Determine the (X, Y) coordinate at the center of the cell enclosing the given text.  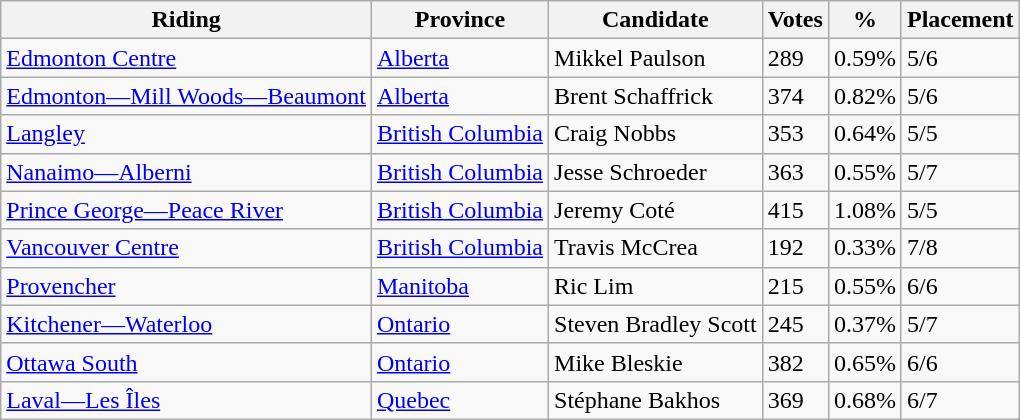
369 (795, 400)
7/8 (960, 248)
Mikkel Paulson (656, 58)
0.33% (864, 248)
0.59% (864, 58)
Craig Nobbs (656, 134)
Province (460, 20)
Nanaimo—Alberni (186, 172)
Manitoba (460, 286)
415 (795, 210)
192 (795, 248)
Laval—Les Îles (186, 400)
6/7 (960, 400)
0.64% (864, 134)
215 (795, 286)
Candidate (656, 20)
Mike Bleskie (656, 362)
363 (795, 172)
0.37% (864, 324)
Stéphane Bakhos (656, 400)
Riding (186, 20)
0.82% (864, 96)
289 (795, 58)
Votes (795, 20)
% (864, 20)
245 (795, 324)
Jeremy Coté (656, 210)
Prince George—Peace River (186, 210)
Placement (960, 20)
Edmonton—Mill Woods—Beaumont (186, 96)
374 (795, 96)
0.65% (864, 362)
Travis McCrea (656, 248)
353 (795, 134)
Edmonton Centre (186, 58)
Vancouver Centre (186, 248)
Quebec (460, 400)
Brent Schaffrick (656, 96)
1.08% (864, 210)
Kitchener—Waterloo (186, 324)
Langley (186, 134)
382 (795, 362)
Ric Lim (656, 286)
0.68% (864, 400)
Steven Bradley Scott (656, 324)
Provencher (186, 286)
Ottawa South (186, 362)
Jesse Schroeder (656, 172)
